Return [X, Y] of the center of cell containing provided text 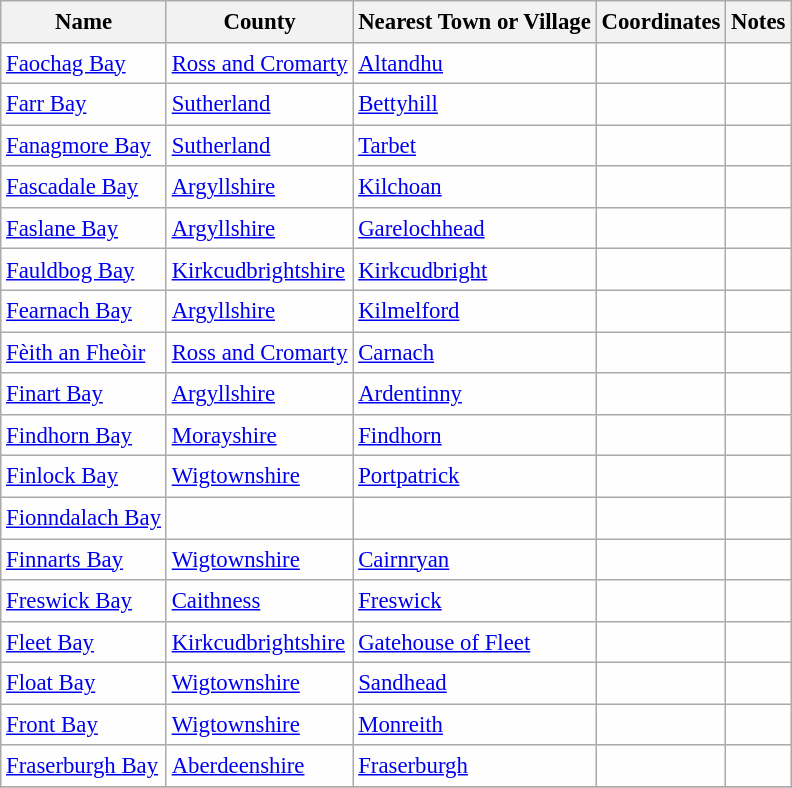
Front Bay [84, 724]
Freswick [474, 600]
Faochag Bay [84, 62]
Kilmelford [474, 312]
County [260, 22]
Gatehouse of Fleet [474, 642]
Fionndalach Bay [84, 518]
Notes [758, 22]
Kirkcudbright [474, 270]
Bettyhill [474, 104]
Faslane Bay [84, 228]
Morayshire [260, 436]
Fearnach Bay [84, 312]
Finlock Bay [84, 476]
Fèith an Fheòir [84, 352]
Fraserburgh [474, 766]
Ardentinny [474, 394]
Coordinates [661, 22]
Freswick Bay [84, 600]
Fraserburgh Bay [84, 766]
Fanagmore Bay [84, 146]
Kilchoan [474, 186]
Monreith [474, 724]
Fleet Bay [84, 642]
Fascadale Bay [84, 186]
Float Bay [84, 684]
Tarbet [474, 146]
Findhorn Bay [84, 436]
Aberdeenshire [260, 766]
Name [84, 22]
Caithness [260, 600]
Garelochhead [474, 228]
Portpatrick [474, 476]
Finnarts Bay [84, 560]
Findhorn [474, 436]
Nearest Town or Village [474, 22]
Altandhu [474, 62]
Farr Bay [84, 104]
Sandhead [474, 684]
Carnach [474, 352]
Cairnryan [474, 560]
Finart Bay [84, 394]
Fauldbog Bay [84, 270]
